Determine the (X, Y) coordinate at the center of the cell enclosing the given text.  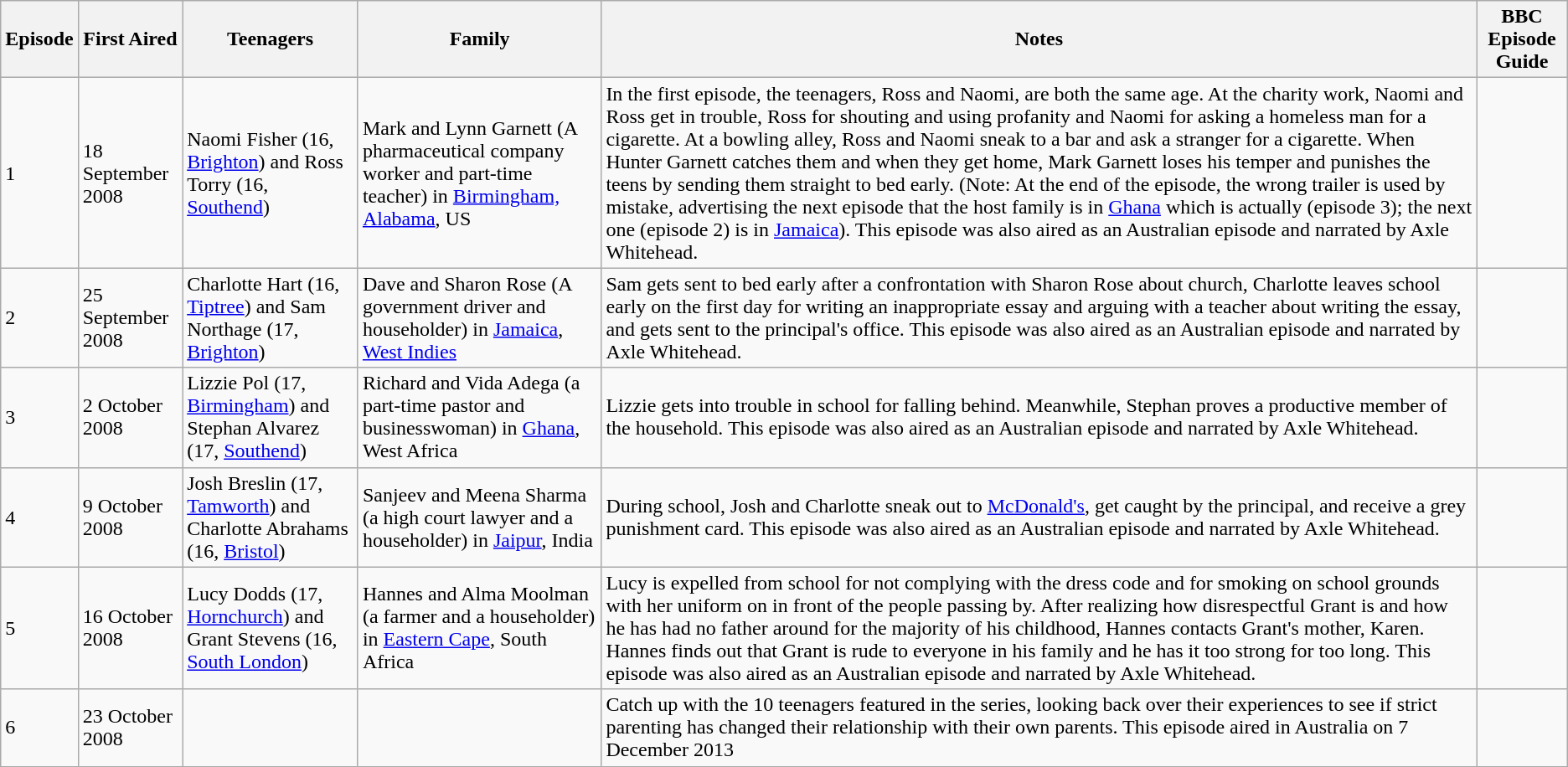
5 (39, 628)
Richard and Vida Adega (a part-time pastor and businesswoman) in Ghana, West Africa (479, 417)
Dave and Sharon Rose (A government driver and householder) in Jamaica, West Indies (479, 318)
23 October 2008 (130, 728)
First Aired (130, 39)
Episode (39, 39)
Sanjeev and Meena Sharma (a high court lawyer and a householder) in Jaipur, India (479, 517)
16 October 2008 (130, 628)
Lucy Dodds (17, Hornchurch) and Grant Stevens (16, South London) (271, 628)
2 October 2008 (130, 417)
Charlotte Hart (16, Tiptree) and Sam Northage (17, Brighton) (271, 318)
4 (39, 517)
Teenagers (271, 39)
Naomi Fisher (16, Brighton) and Ross Torry (16, Southend) (271, 172)
Hannes and Alma Moolman (a farmer and a householder) in Eastern Cape, South Africa (479, 628)
Lizzie Pol (17, Birmingham) and Stephan Alvarez (17, Southend) (271, 417)
Family (479, 39)
Mark and Lynn Garnett (A pharmaceutical company worker and part-time teacher) in Birmingham, Alabama, US (479, 172)
Notes (1039, 39)
18 September 2008 (130, 172)
3 (39, 417)
1 (39, 172)
BBC Episode Guide (1522, 39)
25 September 2008 (130, 318)
Josh Breslin (17, Tamworth) and Charlotte Abrahams (16, Bristol) (271, 517)
2 (39, 318)
6 (39, 728)
9 October 2008 (130, 517)
